Detect which cell encompasses the target text, then output its [X, Y] center coordinate. 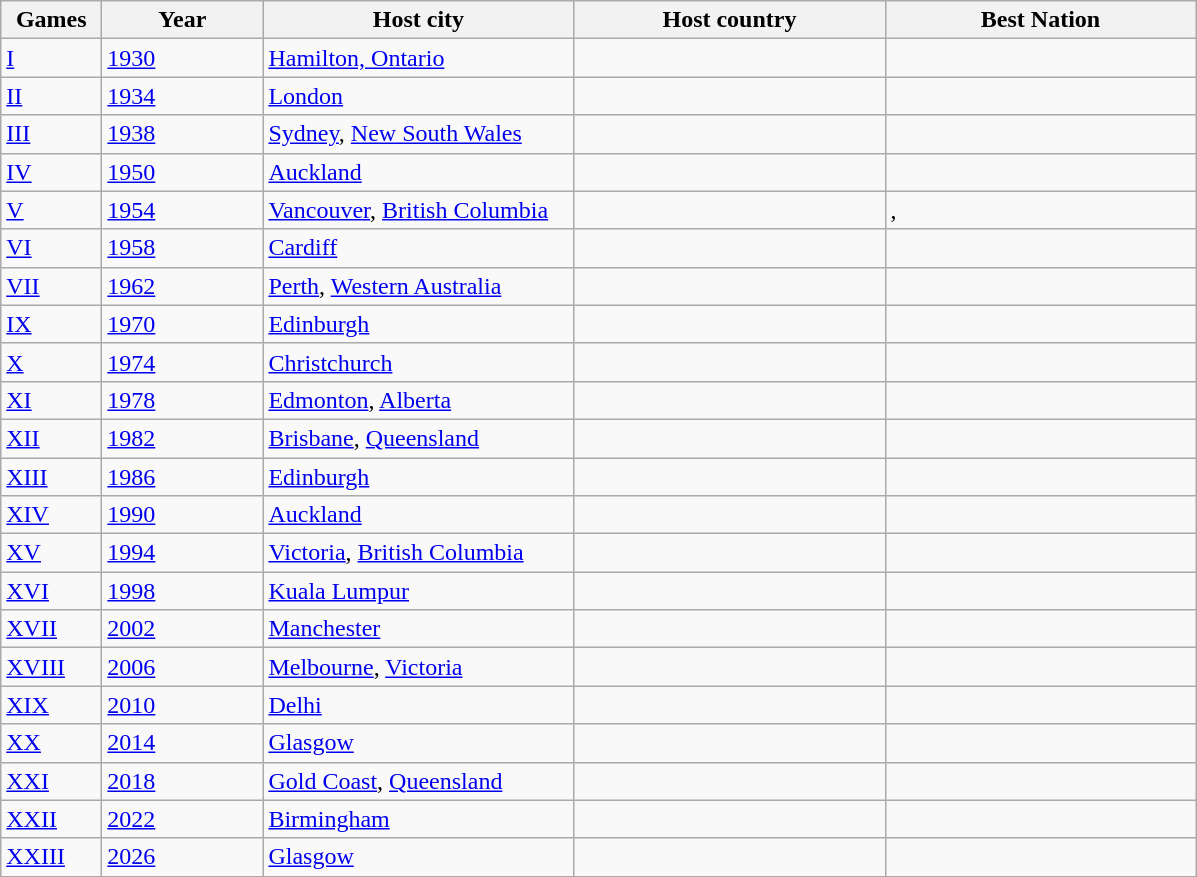
2006 [182, 667]
Host city [418, 20]
XX [52, 743]
1994 [182, 553]
XVI [52, 591]
V [52, 210]
2018 [182, 781]
XV [52, 553]
IV [52, 172]
I [52, 58]
Manchester [418, 629]
1970 [182, 324]
, [1040, 210]
1950 [182, 172]
Victoria, British Columbia [418, 553]
Brisbane, Queensland [418, 438]
Delhi [418, 705]
X [52, 362]
IX [52, 324]
1990 [182, 515]
III [52, 134]
Host country [730, 20]
2026 [182, 857]
1930 [182, 58]
Edmonton, Alberta [418, 400]
1938 [182, 134]
1982 [182, 438]
1954 [182, 210]
Year [182, 20]
1998 [182, 591]
Vancouver, British Columbia [418, 210]
2002 [182, 629]
Perth, Western Australia [418, 286]
Hamilton, Ontario [418, 58]
1978 [182, 400]
II [52, 96]
1962 [182, 286]
XI [52, 400]
Sydney, New South Wales [418, 134]
1986 [182, 477]
XIV [52, 515]
Melbourne, Victoria [418, 667]
2010 [182, 705]
Birmingham [418, 819]
XVIII [52, 667]
XXI [52, 781]
London [418, 96]
1974 [182, 362]
Games [52, 20]
2022 [182, 819]
Cardiff [418, 248]
XIII [52, 477]
2014 [182, 743]
Christchurch [418, 362]
Best Nation [1040, 20]
XII [52, 438]
1934 [182, 96]
1958 [182, 248]
VII [52, 286]
XVII [52, 629]
Kuala Lumpur [418, 591]
XIX [52, 705]
XXIII [52, 857]
XXII [52, 819]
VI [52, 248]
Gold Coast, Queensland [418, 781]
